From the cell containing the given text, extract its center point as [x, y] coordinate. 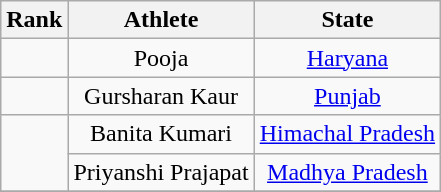
Haryana [347, 58]
Gursharan Kaur [161, 96]
Banita Kumari [161, 134]
Madhya Pradesh [347, 172]
Punjab [347, 96]
Athlete [161, 20]
Rank [34, 20]
State [347, 20]
Priyanshi Prajapat [161, 172]
Pooja [161, 58]
Himachal Pradesh [347, 134]
